Search for the cell housing the specified text and yield its (x, y) center coordinate. 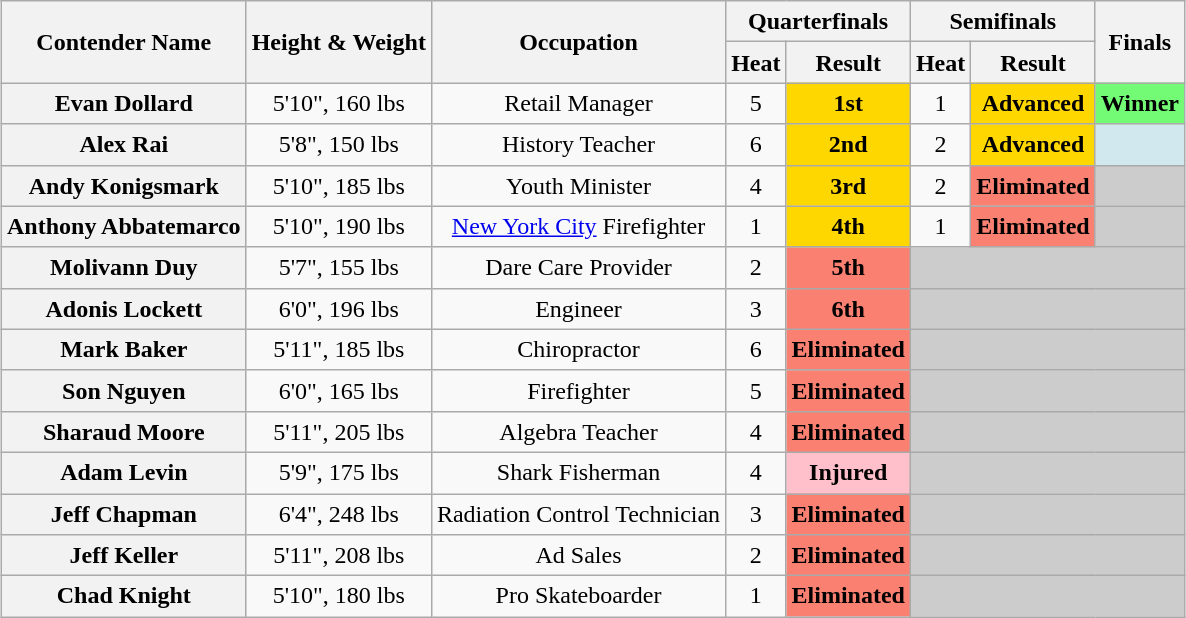
Height & Weight (338, 42)
6th (848, 308)
6'4", 248 lbs (338, 514)
Injured (848, 472)
Finals (1140, 42)
Molivann Duy (124, 268)
Anthony Abbatemarco (124, 226)
5'10", 180 lbs (338, 596)
5th (848, 268)
5'10", 160 lbs (338, 104)
3rd (848, 186)
Youth Minister (578, 186)
5'11", 208 lbs (338, 556)
Winner (1140, 104)
Andy Konigsmark (124, 186)
Chad Knight (124, 596)
Mark Baker (124, 350)
Retail Manager (578, 104)
6'0", 196 lbs (338, 308)
Ad Sales (578, 556)
2nd (848, 144)
Jeff Keller (124, 556)
Firefighter (578, 390)
Evan Dollard (124, 104)
Dare Care Provider (578, 268)
5'9", 175 lbs (338, 472)
Engineer (578, 308)
Occupation (578, 42)
Alex Rai (124, 144)
Son Nguyen (124, 390)
5'8", 150 lbs (338, 144)
Shark Fisherman (578, 472)
Pro Skateboarder (578, 596)
5'11", 185 lbs (338, 350)
Sharaud Moore (124, 432)
6'0", 165 lbs (338, 390)
Quarterfinals (818, 22)
Adam Levin (124, 472)
New York City Firefighter (578, 226)
Jeff Chapman (124, 514)
5'7", 155 lbs (338, 268)
Contender Name (124, 42)
Adonis Lockett (124, 308)
Algebra Teacher (578, 432)
1st (848, 104)
Radiation Control Technician (578, 514)
History Teacher (578, 144)
4th (848, 226)
Semifinals (1002, 22)
Chiropractor (578, 350)
5'10", 190 lbs (338, 226)
5'11", 205 lbs (338, 432)
5'10", 185 lbs (338, 186)
